Capture the cell that displays the provided text and extract its [X, Y] central coordinate. 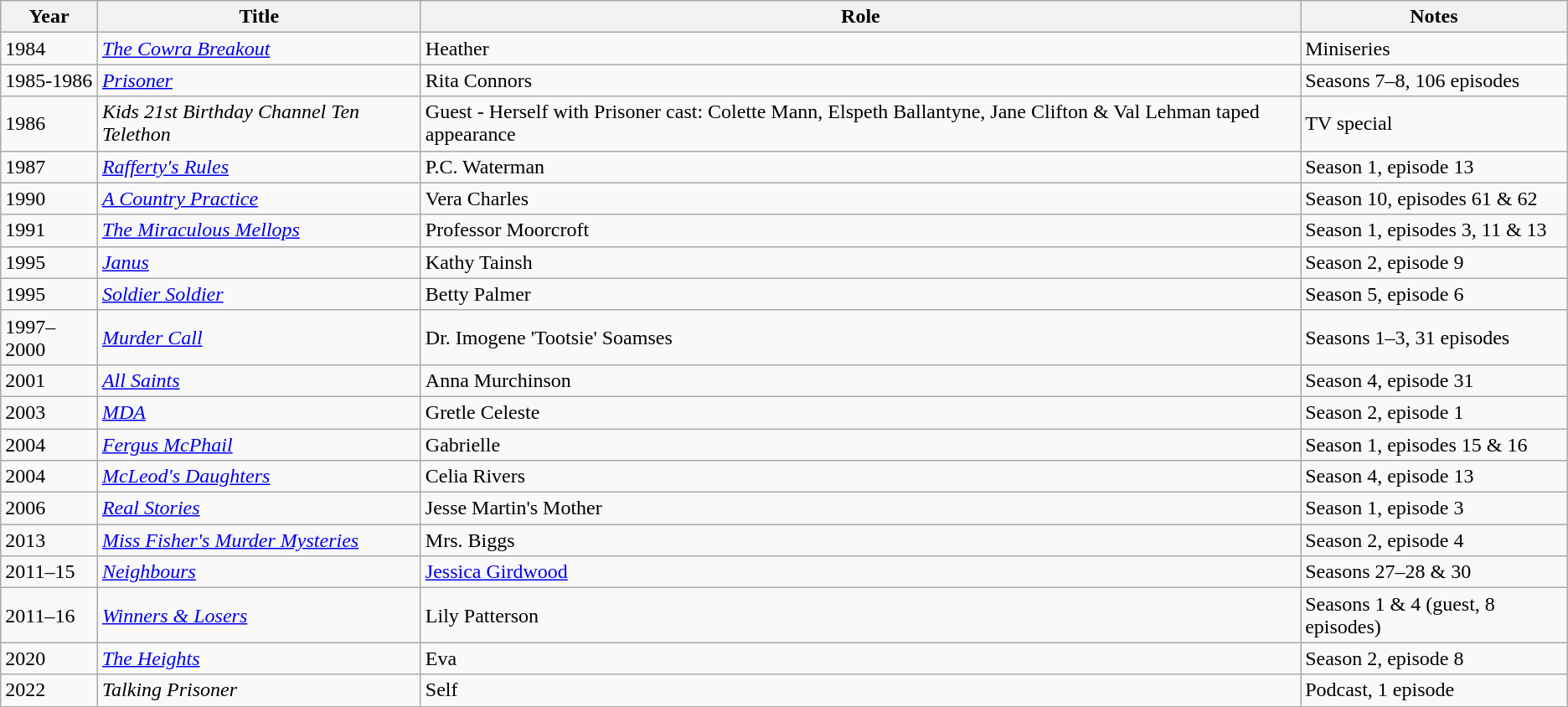
MDA [259, 412]
Fergus McPhail [259, 445]
Kids 21st Birthday Channel Ten Telethon [259, 124]
Janus [259, 262]
1990 [49, 199]
Professor Moorcroft [860, 230]
Season 4, episode 13 [1434, 477]
2011–16 [49, 615]
Season 1, episodes 15 & 16 [1434, 445]
Year [49, 17]
Seasons 27–28 & 30 [1434, 572]
Jessica Girdwood [860, 572]
1991 [49, 230]
TV special [1434, 124]
Murder Call [259, 337]
2022 [49, 690]
The Cowra Breakout [259, 49]
2013 [49, 540]
Lily Patterson [860, 615]
1987 [49, 167]
The Heights [259, 658]
Soldier Soldier [259, 294]
Season 2, episode 8 [1434, 658]
2001 [49, 380]
Gabrielle [860, 445]
Season 5, episode 6 [1434, 294]
Title [259, 17]
Seasons 1 & 4 (guest, 8 episodes) [1434, 615]
1986 [49, 124]
Eva [860, 658]
Self [860, 690]
A Country Practice [259, 199]
Notes [1434, 17]
Heather [860, 49]
Winners & Losers [259, 615]
McLeod's Daughters [259, 477]
Celia Rivers [860, 477]
Season 4, episode 31 [1434, 380]
Seasons 7–8, 106 episodes [1434, 80]
Anna Murchinson [860, 380]
Neighbours [259, 572]
Season 1, episodes 3, 11 & 13 [1434, 230]
Role [860, 17]
All Saints [259, 380]
2006 [49, 508]
Talking Prisoner [259, 690]
The Miraculous Mellops [259, 230]
Season 2, episode 1 [1434, 412]
Mrs. Biggs [860, 540]
2020 [49, 658]
Rafferty's Rules [259, 167]
1985-1986 [49, 80]
Gretle Celeste [860, 412]
Jesse Martin's Mother [860, 508]
2003 [49, 412]
Miss Fisher's Murder Mysteries [259, 540]
P.C. Waterman [860, 167]
Prisoner [259, 80]
Podcast, 1 episode [1434, 690]
Seasons 1–3, 31 episodes [1434, 337]
Miniseries [1434, 49]
Real Stories [259, 508]
Rita Connors [860, 80]
Season 1, episode 13 [1434, 167]
Betty Palmer [860, 294]
Kathy Tainsh [860, 262]
Season 2, episode 9 [1434, 262]
Season 1, episode 3 [1434, 508]
1997–2000 [49, 337]
Season 10, episodes 61 & 62 [1434, 199]
Vera Charles [860, 199]
Guest - Herself with Prisoner cast: Colette Mann, Elspeth Ballantyne, Jane Clifton & Val Lehman taped appearance [860, 124]
Dr. Imogene 'Tootsie' Soamses [860, 337]
2011–15 [49, 572]
1984 [49, 49]
Season 2, episode 4 [1434, 540]
